Provide the [X, Y] coordinate of the cell's center where the given text is located.  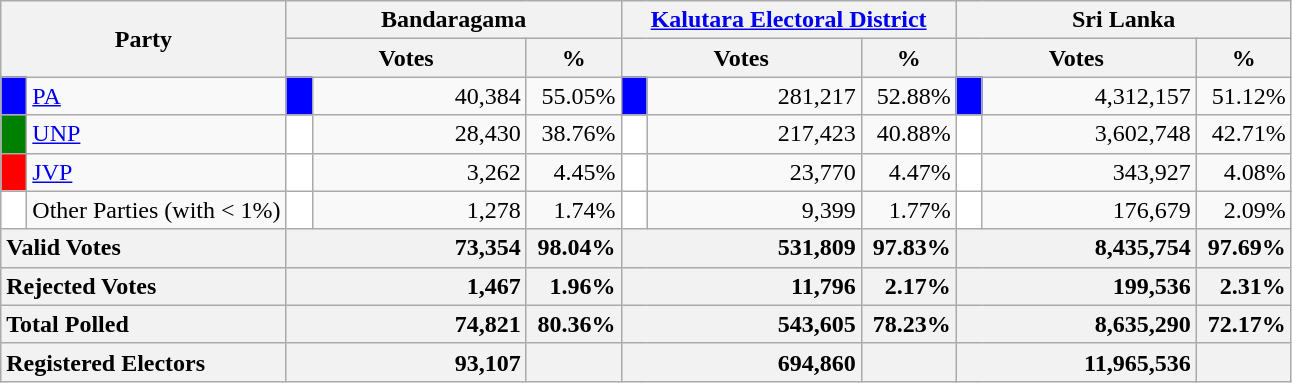
2.09% [1244, 210]
Rejected Votes [144, 286]
72.17% [1244, 324]
Registered Electors [144, 362]
694,860 [741, 362]
Kalutara Electoral District [788, 20]
55.05% [574, 96]
28,430 [419, 134]
8,435,754 [1076, 248]
40.88% [908, 134]
Valid Votes [144, 248]
PA [156, 96]
543,605 [741, 324]
4.45% [574, 172]
97.69% [1244, 248]
98.04% [574, 248]
3,262 [419, 172]
9,399 [754, 210]
4,312,157 [1089, 96]
23,770 [754, 172]
38.76% [574, 134]
Party [144, 39]
Bandaragama [454, 20]
1.96% [574, 286]
1.74% [574, 210]
Total Polled [144, 324]
78.23% [908, 324]
199,536 [1076, 286]
52.88% [908, 96]
531,809 [741, 248]
Other Parties (with < 1%) [156, 210]
11,965,536 [1076, 362]
3,602,748 [1089, 134]
40,384 [419, 96]
2.17% [908, 286]
1.77% [908, 210]
281,217 [754, 96]
51.12% [1244, 96]
1,278 [419, 210]
97.83% [908, 248]
80.36% [574, 324]
4.47% [908, 172]
UNP [156, 134]
74,821 [406, 324]
217,423 [754, 134]
2.31% [1244, 286]
11,796 [741, 286]
8,635,290 [1076, 324]
JVP [156, 172]
343,927 [1089, 172]
73,354 [406, 248]
4.08% [1244, 172]
93,107 [406, 362]
42.71% [1244, 134]
1,467 [406, 286]
176,679 [1089, 210]
Sri Lanka [1124, 20]
